For the text-containing cell, return its midpoint in (x, y) coordinate format. 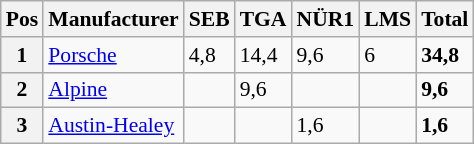
SEB (210, 19)
Total (444, 19)
34,8 (444, 55)
6 (388, 55)
NÜR1 (326, 19)
Alpine (113, 90)
LMS (388, 19)
Porsche (113, 55)
2 (22, 90)
Pos (22, 19)
1 (22, 55)
Austin-Healey (113, 126)
Manufacturer (113, 19)
4,8 (210, 55)
3 (22, 126)
TGA (264, 19)
14,4 (264, 55)
